Detect which cell encompasses the target text, then output its (X, Y) center coordinate. 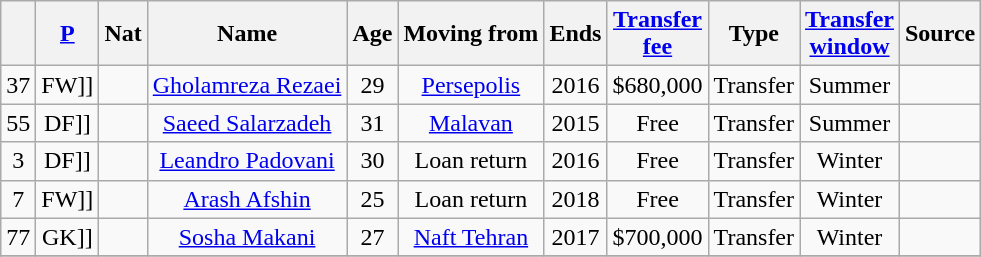
3 (18, 161)
30 (372, 161)
Ends (576, 34)
Transferwindow (850, 34)
Sosha Makani (247, 237)
37 (18, 85)
Transferfee (658, 34)
Naft Tehran (471, 237)
Persepolis (471, 85)
Gholamreza Rezaei (247, 85)
Leandro Padovani (247, 161)
55 (18, 123)
2015 (576, 123)
25 (372, 199)
Age (372, 34)
Saeed Salarzadeh (247, 123)
Malavan (471, 123)
2018 (576, 199)
7 (18, 199)
Nat (123, 34)
2017 (576, 237)
Source (940, 34)
Type (754, 34)
Arash Afshin (247, 199)
31 (372, 123)
27 (372, 237)
$700,000 (658, 237)
GK]] (68, 237)
Name (247, 34)
P (68, 34)
29 (372, 85)
$680,000 (658, 85)
Moving from (471, 34)
77 (18, 237)
